Locate the cell with the specified text and output its (x, y) center coordinate. 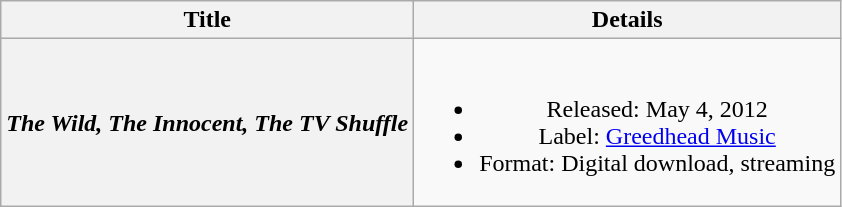
Title (208, 20)
Details (628, 20)
The Wild, The Innocent, The TV Shuffle (208, 122)
Released: May 4, 2012Label: Greedhead MusicFormat: Digital download, streaming (628, 122)
